Search for the cell housing the specified text and yield its (x, y) center coordinate. 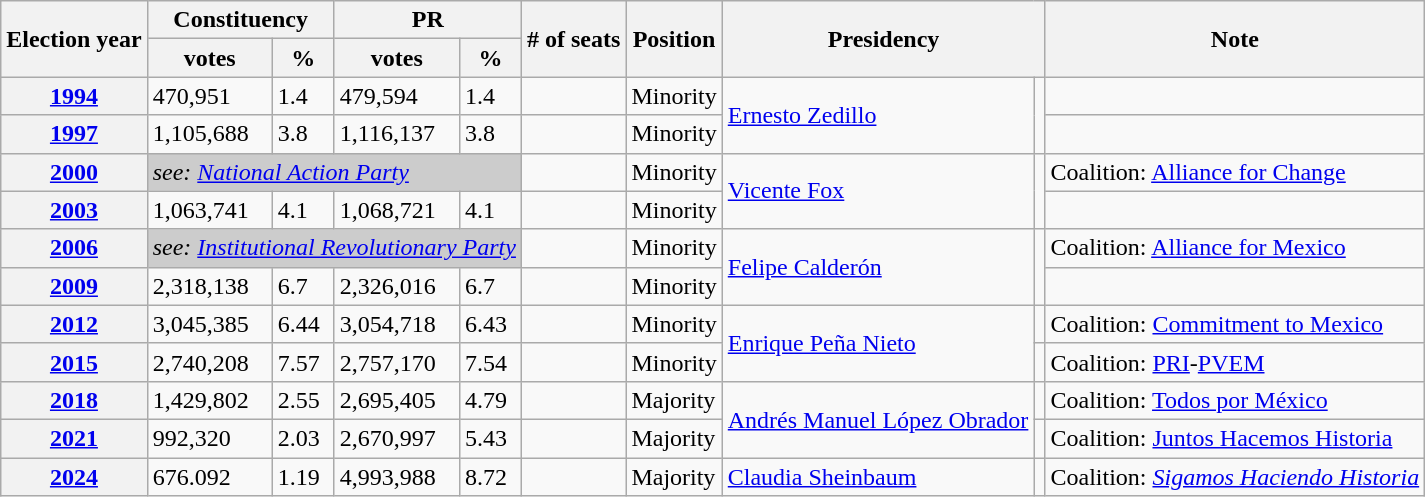
Coalition: Alliance for Change (1235, 172)
Ernesto Zedillo (878, 115)
2.55 (303, 400)
Claudia Sheinbaum (878, 477)
Constituency (240, 20)
Enrique Peña Nieto (878, 343)
Andrés Manuel López Obrador (878, 419)
2018 (74, 400)
1,429,802 (210, 400)
3,054,718 (396, 324)
2015 (74, 362)
2,740,208 (210, 362)
Position (674, 39)
6.44 (303, 324)
479,594 (396, 96)
2006 (74, 248)
992,320 (210, 438)
1.19 (303, 477)
2024 (74, 477)
Vicente Fox (878, 191)
2.03 (303, 438)
Presidency (884, 39)
4,993,988 (396, 477)
5.43 (490, 438)
Coalition: Commitment to Mexico (1235, 324)
1,068,721 (396, 210)
PR (428, 20)
1,063,741 (210, 210)
Coalition: Todos por México (1235, 400)
Note (1235, 39)
see: National Action Party (334, 172)
Coalition: Alliance for Mexico (1235, 248)
1997 (74, 134)
2,318,138 (210, 286)
3,045,385 (210, 324)
676.092 (210, 477)
6.43 (490, 324)
Felipe Calderón (878, 267)
1,105,688 (210, 134)
2000 (74, 172)
2021 (74, 438)
2,670,997 (396, 438)
Coalition: Juntos Hacemos Historia (1235, 438)
see: Institutional Revolutionary Party (334, 248)
8.72 (490, 477)
Coalition: PRI-PVEM (1235, 362)
470,951 (210, 96)
7.57 (303, 362)
2009 (74, 286)
2003 (74, 210)
7.54 (490, 362)
4.79 (490, 400)
# of seats (573, 39)
2012 (74, 324)
1994 (74, 96)
Coalition: Sigamos Haciendo Historia (1235, 477)
2,326,016 (396, 286)
2,695,405 (396, 400)
2,757,170 (396, 362)
Election year (74, 39)
1,116,137 (396, 134)
